Search for the cell housing the specified text and yield its [X, Y] center coordinate. 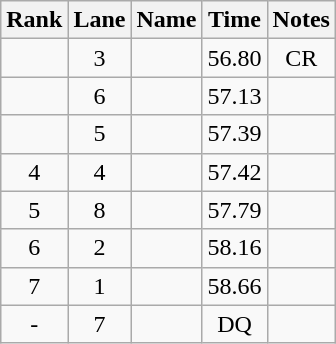
58.66 [234, 286]
56.80 [234, 58]
Rank [34, 20]
8 [100, 210]
Lane [100, 20]
57.79 [234, 210]
Time [234, 20]
57.39 [234, 134]
3 [100, 58]
Name [166, 20]
57.13 [234, 96]
Notes [301, 20]
2 [100, 248]
DQ [234, 324]
57.42 [234, 172]
CR [301, 58]
1 [100, 286]
58.16 [234, 248]
- [34, 324]
